Capture the cell that displays the provided text and extract its [x, y] central coordinate. 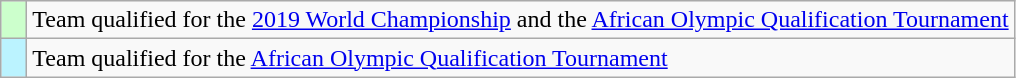
Team qualified for the 2019 World Championship and the African Olympic Qualification Tournament [520, 20]
Team qualified for the African Olympic Qualification Tournament [520, 58]
